Capture the cell that displays the provided text and extract its (x, y) central coordinate. 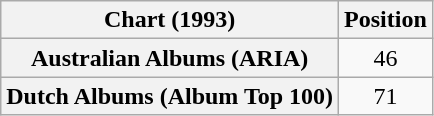
Chart (1993) (170, 20)
71 (386, 96)
Position (386, 20)
Dutch Albums (Album Top 100) (170, 96)
46 (386, 58)
Australian Albums (ARIA) (170, 58)
